Pinpoint the cell where the given text exists, returning its (x, y) midpoint coordinate. 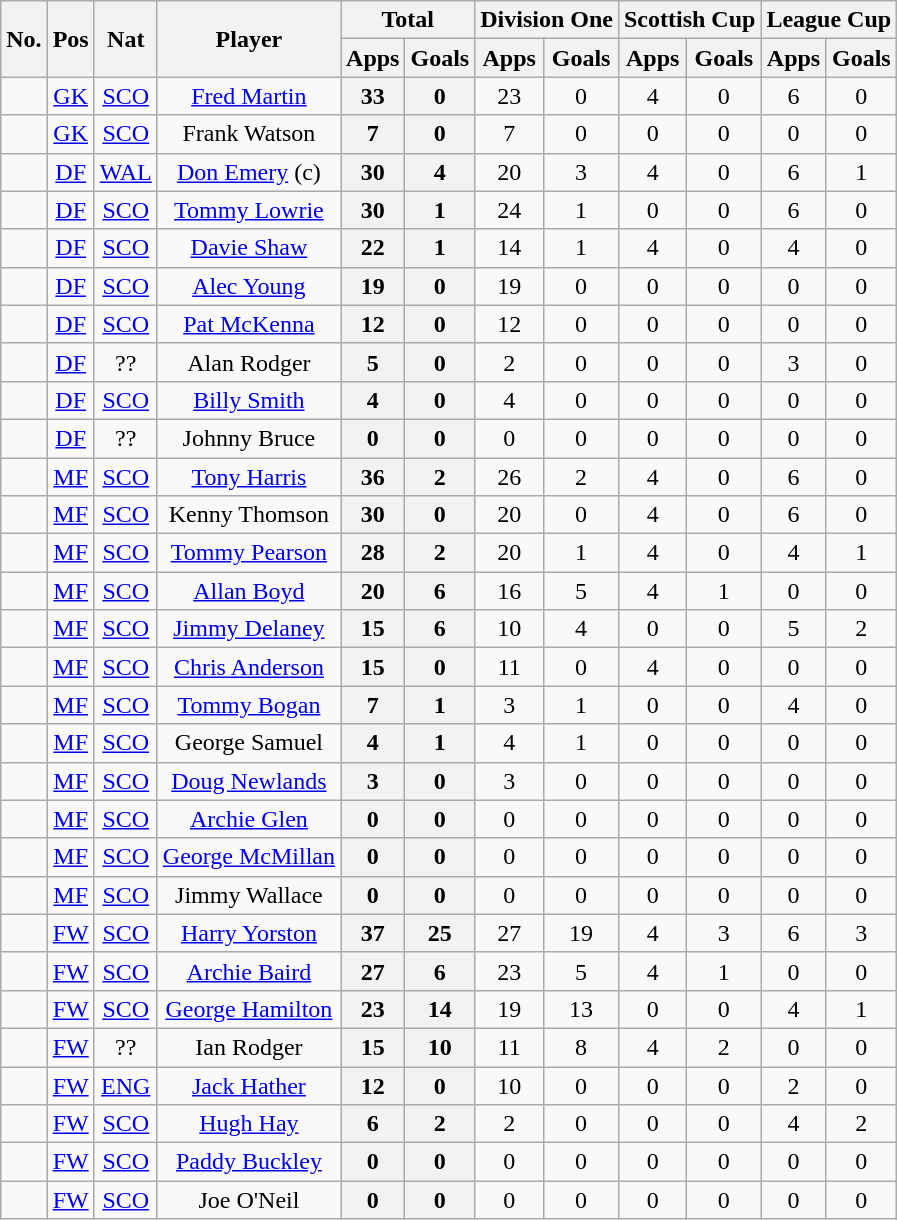
8 (582, 1047)
22 (373, 248)
Total (408, 20)
Scottish Cup (689, 20)
Frank Watson (248, 134)
Joe O'Neil (248, 1200)
Chris Anderson (248, 667)
Jimmy Delaney (248, 629)
Player (248, 39)
Ian Rodger (248, 1047)
Alec Young (248, 286)
24 (510, 210)
Doug Newlands (248, 781)
Jack Hather (248, 1085)
Tony Harris (248, 477)
Tommy Bogan (248, 705)
Tommy Lowrie (248, 210)
Billy Smith (248, 400)
Paddy Buckley (248, 1162)
Davie Shaw (248, 248)
Pos (70, 39)
Tommy Pearson (248, 553)
Division One (547, 20)
36 (373, 477)
Archie Baird (248, 971)
No. (24, 39)
Pat McKenna (248, 324)
33 (373, 96)
Hugh Hay (248, 1124)
16 (510, 591)
Fred Martin (248, 96)
Harry Yorston (248, 933)
George Samuel (248, 743)
ENG (126, 1085)
25 (440, 933)
37 (373, 933)
26 (510, 477)
George McMillan (248, 857)
Kenny Thomson (248, 515)
Archie Glen (248, 819)
Nat (126, 39)
League Cup (829, 20)
28 (373, 553)
WAL (126, 172)
Allan Boyd (248, 591)
13 (582, 1009)
Don Emery (c) (248, 172)
George Hamilton (248, 1009)
Johnny Bruce (248, 438)
Alan Rodger (248, 362)
Jimmy Wallace (248, 895)
